Detect which cell encompasses the target text, then output its (X, Y) center coordinate. 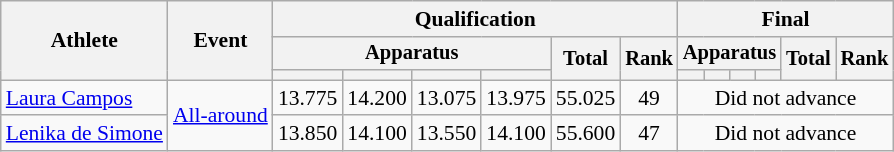
13.850 (308, 134)
55.025 (586, 98)
All-around (220, 116)
13.775 (308, 98)
Laura Campos (84, 98)
47 (649, 134)
49 (649, 98)
13.550 (446, 134)
13.975 (516, 98)
Event (220, 40)
Qualification (476, 19)
14.200 (376, 98)
Lenika de Simone (84, 134)
Final (786, 19)
Athlete (84, 40)
55.600 (586, 134)
13.075 (446, 98)
